Output the [X, Y] coordinate of the center of the cell containing the given text.  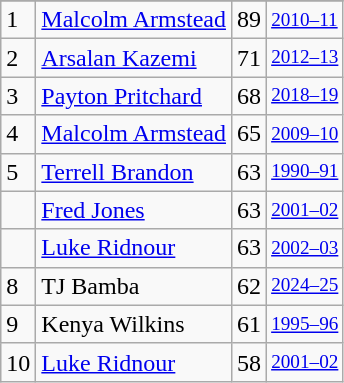
9 [18, 324]
68 [250, 96]
2009–10 [305, 134]
5 [18, 172]
2024–25 [305, 286]
2018–19 [305, 96]
TJ Bamba [134, 286]
62 [250, 286]
3 [18, 96]
1 [18, 20]
10 [18, 362]
2002–03 [305, 248]
Arsalan Kazemi [134, 58]
2010–11 [305, 20]
Terrell Brandon [134, 172]
71 [250, 58]
1990–91 [305, 172]
8 [18, 286]
4 [18, 134]
Kenya Wilkins [134, 324]
2 [18, 58]
61 [250, 324]
1995–96 [305, 324]
Payton Pritchard [134, 96]
65 [250, 134]
Fred Jones [134, 210]
58 [250, 362]
89 [250, 20]
2012–13 [305, 58]
